Find where the given text appears and provide that cell's center as [x, y] coordinate. 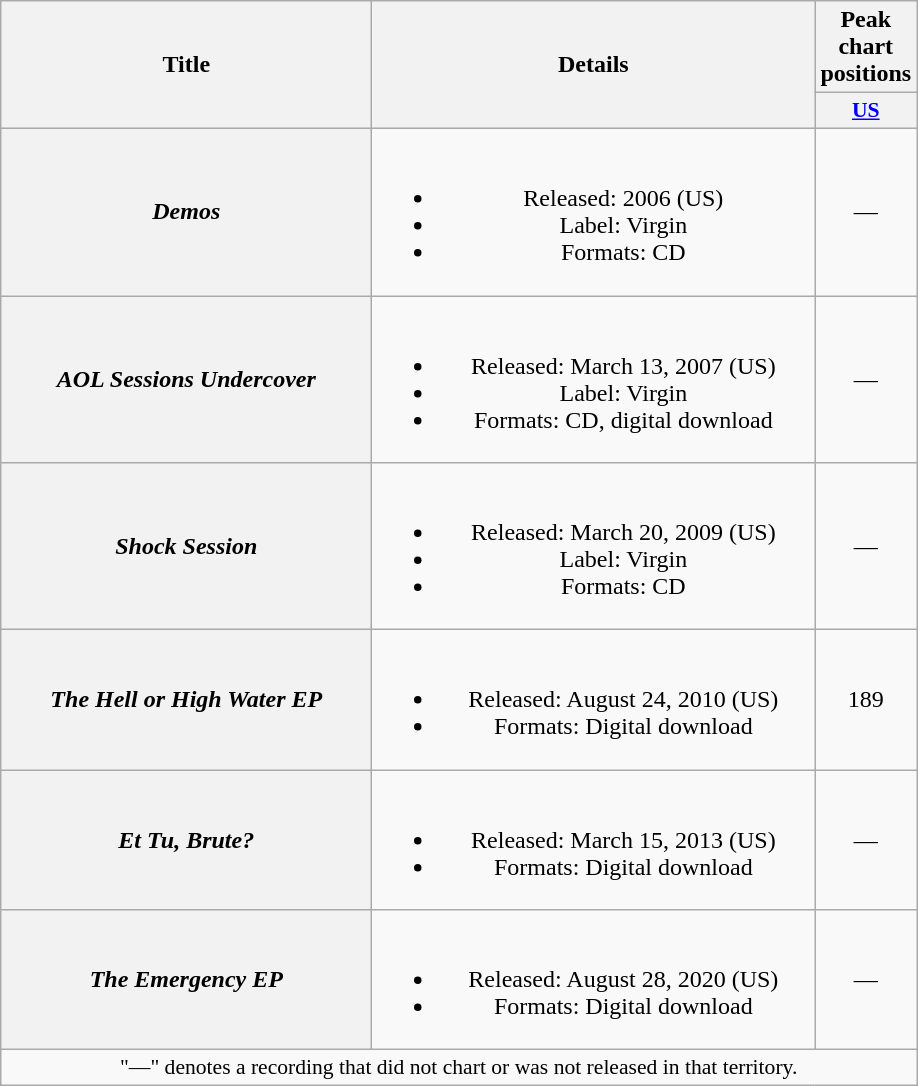
Released: August 24, 2010 (US)Formats: Digital download [594, 700]
The Emergency EP [186, 980]
Released: August 28, 2020 (US)Formats: Digital download [594, 980]
Demos [186, 212]
US [866, 111]
AOL Sessions Undercover [186, 380]
Released: March 13, 2007 (US)Label: VirginFormats: CD, digital download [594, 380]
Released: March 15, 2013 (US)Formats: Digital download [594, 840]
Released: 2006 (US)Label: VirginFormats: CD [594, 212]
Peak chart positions [866, 47]
Title [186, 65]
"—" denotes a recording that did not chart or was not released in that territory. [459, 1068]
Details [594, 65]
The Hell or High Water EP [186, 700]
Shock Session [186, 546]
Released: March 20, 2009 (US)Label: VirginFormats: CD [594, 546]
189 [866, 700]
Et Tu, Brute? [186, 840]
